Search for the cell housing the specified text and yield its [X, Y] center coordinate. 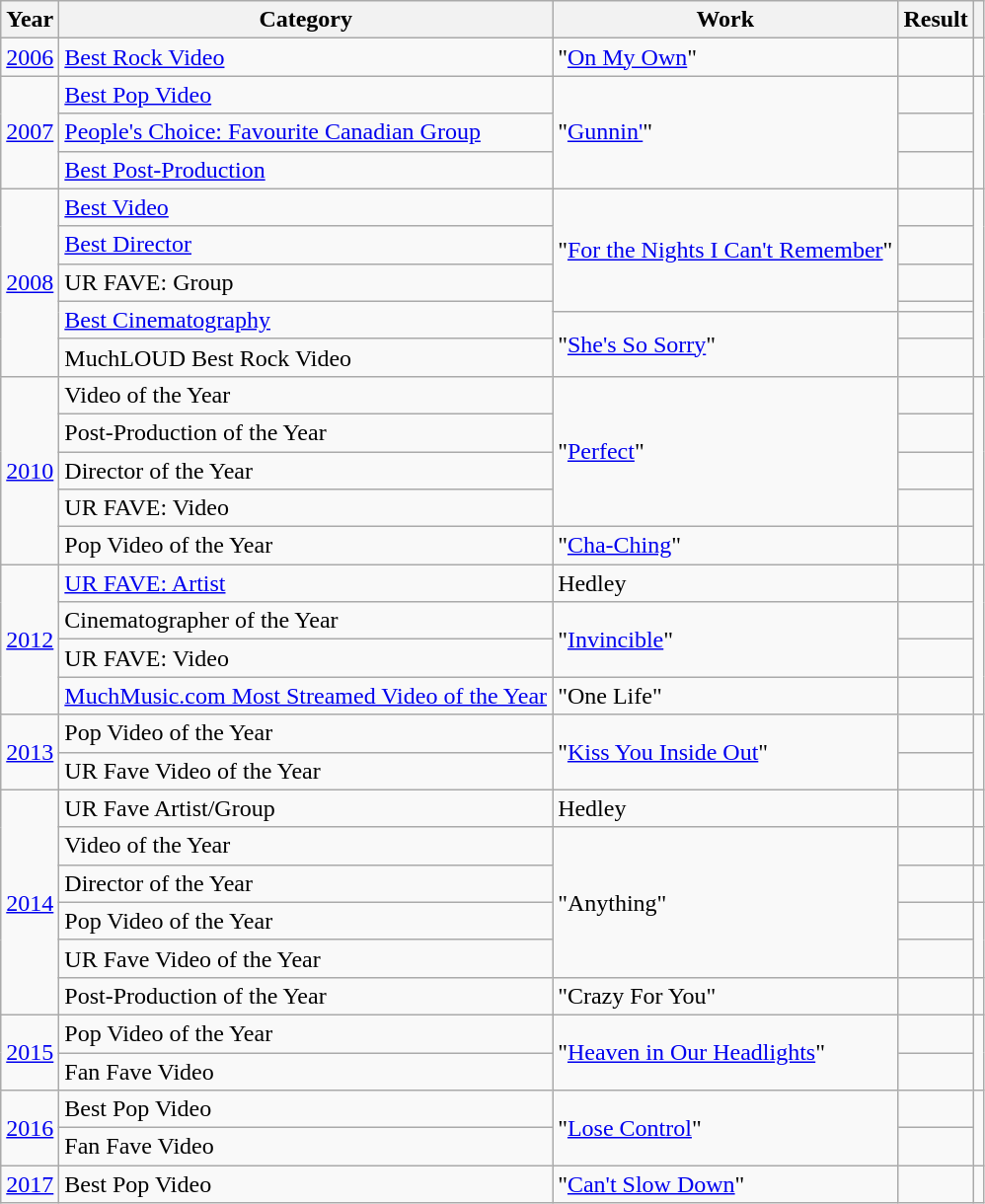
"Can't Slow Down" [725, 1184]
Best Video [306, 207]
2006 [30, 57]
Best Post-Production [306, 170]
"For the Nights I Can't Remember" [725, 251]
"One Life" [725, 696]
Result [936, 20]
"Invincible" [725, 640]
"Heaven in Our Headlights" [725, 1052]
2007 [30, 132]
"Perfect" [725, 451]
"Gunnin'" [725, 132]
2017 [30, 1184]
"Crazy For You" [725, 996]
Year [30, 20]
Best Director [306, 245]
"Cha-Ching" [725, 546]
"Anything" [725, 902]
2016 [30, 1128]
Cinematographer of the Year [306, 621]
2014 [30, 902]
Best Cinematography [306, 320]
"She's So Sorry" [725, 343]
UR FAVE: Group [306, 282]
"Lose Control" [725, 1128]
"Kiss You Inside Out" [725, 752]
UR Fave Artist/Group [306, 808]
2008 [30, 282]
2010 [30, 470]
2012 [30, 640]
2015 [30, 1052]
Work [725, 20]
People's Choice: Favourite Canadian Group [306, 132]
"On My Own" [725, 57]
2013 [30, 752]
Category [306, 20]
Best Rock Video [306, 57]
MuchLOUD Best Rock Video [306, 357]
UR FAVE: Artist [306, 583]
MuchMusic.com Most Streamed Video of the Year [306, 696]
